Detect which cell encompasses the target text, then output its (x, y) center coordinate. 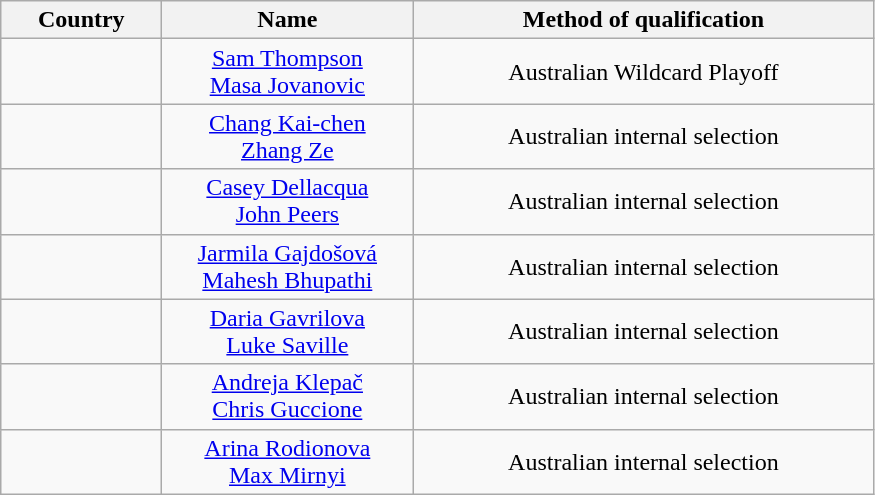
Daria Gavrilova Luke Saville (288, 332)
Arina Rodionova Max Mirnyi (288, 462)
Country (82, 20)
Chang Kai-chen Zhang Ze (288, 136)
Casey Dellacqua John Peers (288, 202)
Andreja Klepač Chris Guccione (288, 396)
Sam Thompson Masa Jovanovic (288, 72)
Australian Wildcard Playoff (644, 72)
Jarmila Gajdošová Mahesh Bhupathi (288, 266)
Name (288, 20)
Method of qualification (644, 20)
